Return the (x, y) coordinate for the center point of the cell that contains the specified text.  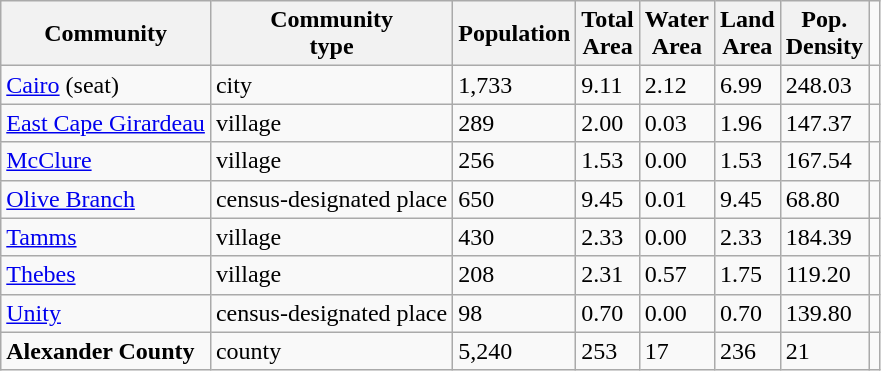
LandArea (747, 34)
236 (747, 351)
5,240 (514, 351)
6.99 (747, 85)
Tamms (106, 237)
1.96 (747, 123)
1,733 (514, 85)
147.37 (824, 123)
167.54 (824, 161)
139.80 (824, 313)
98 (514, 313)
WaterArea (676, 34)
2.00 (608, 123)
17 (676, 351)
0.01 (676, 199)
68.80 (824, 199)
9.11 (608, 85)
Cairo (seat) (106, 85)
248.03 (824, 85)
county (331, 351)
TotalArea (608, 34)
184.39 (824, 237)
East Cape Girardeau (106, 123)
McClure (106, 161)
Alexander County (106, 351)
2.12 (676, 85)
Olive Branch (106, 199)
city (331, 85)
650 (514, 199)
253 (608, 351)
119.20 (824, 275)
Communitytype (331, 34)
Thebes (106, 275)
430 (514, 237)
0.57 (676, 275)
Unity (106, 313)
Population (514, 34)
0.03 (676, 123)
1.75 (747, 275)
21 (824, 351)
289 (514, 123)
Pop.Density (824, 34)
208 (514, 275)
256 (514, 161)
Community (106, 34)
2.31 (608, 275)
